Locate the cell with the specified text and output its (X, Y) center coordinate. 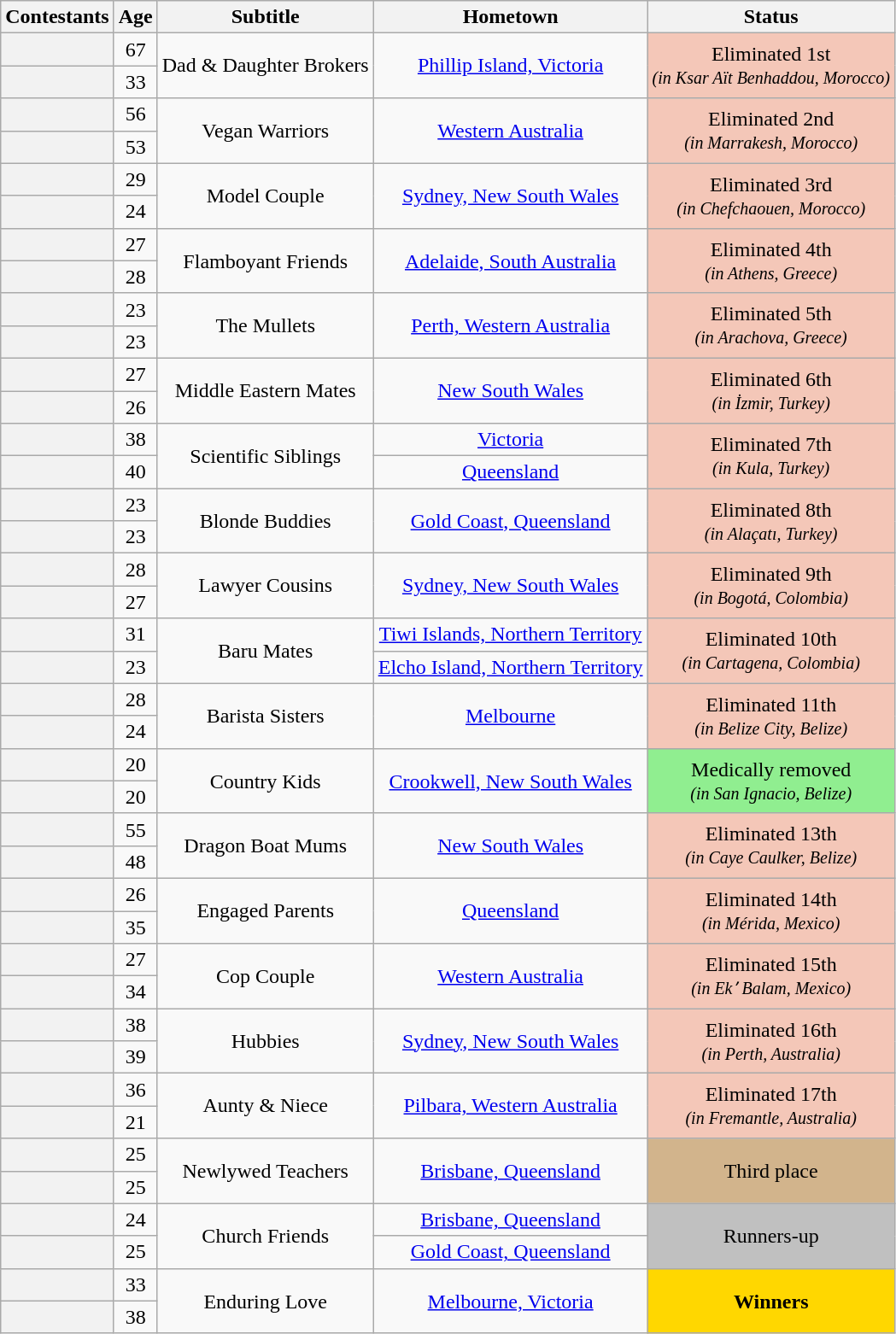
Phillip Island, Victoria (511, 66)
Elcho Island, Northern Territory (511, 667)
Subtitle (265, 17)
21 (135, 1122)
Eliminated 7th(in Kula, Turkey) (770, 456)
Middle Eastern Mates (265, 390)
Perth, Western Australia (511, 325)
Newlywed Teachers (265, 1171)
Victoria (511, 440)
Dad & Daughter Brokers (265, 66)
53 (135, 147)
34 (135, 992)
Winners (770, 1301)
56 (135, 114)
29 (135, 179)
Eliminated 8th(in Alaçatı, Turkey) (770, 521)
Crookwell, New South Wales (511, 781)
Eliminated 6th(in İzmir, Turkey) (770, 390)
Eliminated 16th(in Perth, Australia) (770, 1041)
Vegan Warriors (265, 131)
Eliminated 10th(in Cartagena, Colombia) (770, 651)
Adelaide, South Australia (511, 260)
55 (135, 829)
Cop Couple (265, 976)
Eliminated 17th(in Fremantle, Australia) (770, 1106)
The Mullets (265, 325)
Church Friends (265, 1236)
Eliminated 14th(in Mérida, Mexico) (770, 910)
Scientific Siblings (265, 456)
Country Kids (265, 781)
31 (135, 635)
Status (770, 17)
Eliminated 1st(in Ksar Aït Benhaddou, Morocco) (770, 66)
Eliminated 9th(in Bogotá, Colombia) (770, 586)
Eliminated 5th(in Arachova, Greece) (770, 325)
Third place (770, 1171)
67 (135, 50)
Medically removed(in San Ignacio, Belize) (770, 781)
Contestants (57, 17)
Eliminated 13th(in Caye Caulker, Belize) (770, 845)
Melbourne (511, 716)
Eliminated 11th(in Belize City, Belize) (770, 716)
Baru Mates (265, 651)
Blonde Buddies (265, 521)
35 (135, 927)
Melbourne, Victoria (511, 1301)
Eliminated 4th(in Athens, Greece) (770, 260)
Age (135, 17)
Hubbies (265, 1041)
40 (135, 472)
Barista Sisters (265, 716)
39 (135, 1057)
Eliminated 2nd(in Marrakesh, Morocco) (770, 131)
Dragon Boat Mums (265, 845)
Aunty & Niece (265, 1106)
Hometown (511, 17)
Eliminated 15th(in Ekʼ Balam, Mexico) (770, 976)
48 (135, 862)
Enduring Love (265, 1301)
Model Couple (265, 196)
Tiwi Islands, Northern Territory (511, 635)
Eliminated 3rd(in Chefchaouen, Morocco) (770, 196)
Pilbara, Western Australia (511, 1106)
36 (135, 1090)
Engaged Parents (265, 910)
Lawyer Cousins (265, 586)
Flamboyant Friends (265, 260)
Runners-up (770, 1236)
